Identify which cell holds the provided text, then report its (x, y) central coordinate. 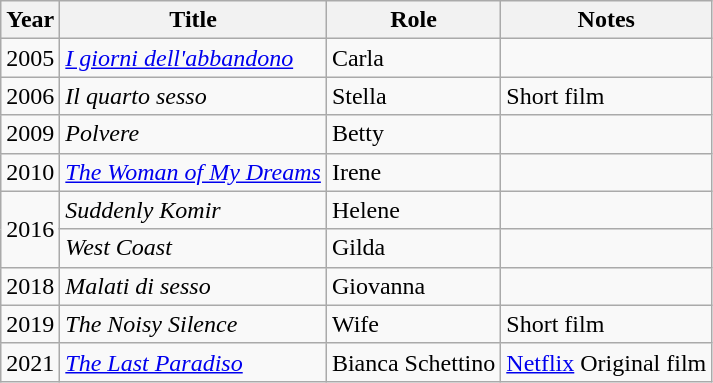
Malati di sesso (194, 286)
Giovanna (413, 286)
Polvere (194, 134)
Notes (606, 20)
The Woman of My Dreams (194, 172)
2018 (30, 286)
2016 (30, 229)
2019 (30, 324)
I giorni dell'abbandono (194, 58)
2010 (30, 172)
Role (413, 20)
2006 (30, 96)
Il quarto sesso (194, 96)
The Noisy Silence (194, 324)
Carla (413, 58)
Year (30, 20)
Stella (413, 96)
Betty (413, 134)
2005 (30, 58)
Netflix Original film (606, 362)
Title (194, 20)
2009 (30, 134)
2021 (30, 362)
Helene (413, 210)
West Coast (194, 248)
Wife (413, 324)
Suddenly Komir (194, 210)
Bianca Schettino (413, 362)
Gilda (413, 248)
The Last Paradiso (194, 362)
Irene (413, 172)
